Detect which cell encompasses the target text, then output its (x, y) center coordinate. 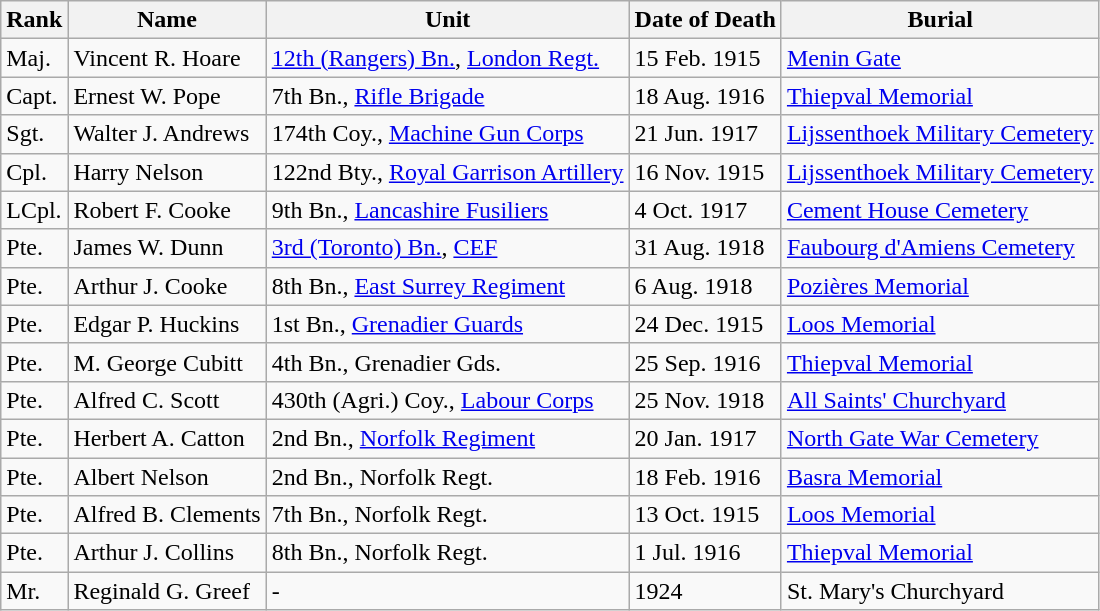
122nd Bty., Royal Garrison Artillery (448, 172)
Arthur J. Collins (167, 553)
All Saints' Churchyard (940, 400)
2nd Bn., Norfolk Regiment (448, 438)
6 Aug. 1918 (705, 286)
4 Oct. 1917 (705, 210)
Faubourg d'Amiens Cemetery (940, 248)
18 Feb. 1916 (705, 477)
Capt. (34, 96)
Robert F. Cooke (167, 210)
Pozières Memorial (940, 286)
North Gate War Cemetery (940, 438)
1st Bn., Grenadier Guards (448, 324)
174th Coy., Machine Gun Corps (448, 134)
Date of Death (705, 20)
Walter J. Andrews (167, 134)
7th Bn., Norfolk Regt. (448, 515)
8th Bn., East Surrey Regiment (448, 286)
12th (Rangers) Bn., London Regt. (448, 58)
Harry Nelson (167, 172)
Edgar P. Huckins (167, 324)
8th Bn., Norfolk Regt. (448, 553)
M. George Cubitt (167, 362)
Herbert A. Catton (167, 438)
Albert Nelson (167, 477)
15 Feb. 1915 (705, 58)
- (448, 591)
Burial (940, 20)
2nd Bn., Norfolk Regt. (448, 477)
1 Jul. 1916 (705, 553)
21 Jun. 1917 (705, 134)
7th Bn., Rifle Brigade (448, 96)
Sgt. (34, 134)
Menin Gate (940, 58)
13 Oct. 1915 (705, 515)
James W. Dunn (167, 248)
Maj. (34, 58)
Cement House Cemetery (940, 210)
Basra Memorial (940, 477)
430th (Agri.) Coy., Labour Corps (448, 400)
Mr. (34, 591)
Alfred C. Scott (167, 400)
Alfred B. Clements (167, 515)
20 Jan. 1917 (705, 438)
16 Nov. 1915 (705, 172)
St. Mary's Churchyard (940, 591)
25 Sep. 1916 (705, 362)
Ernest W. Pope (167, 96)
24 Dec. 1915 (705, 324)
3rd (Toronto) Bn., CEF (448, 248)
Vincent R. Hoare (167, 58)
Arthur J. Cooke (167, 286)
Cpl. (34, 172)
9th Bn., Lancashire Fusiliers (448, 210)
Unit (448, 20)
Name (167, 20)
31 Aug. 1918 (705, 248)
25 Nov. 1918 (705, 400)
Reginald G. Greef (167, 591)
4th Bn., Grenadier Gds. (448, 362)
1924 (705, 591)
18 Aug. 1916 (705, 96)
LCpl. (34, 210)
Rank (34, 20)
